Return the [X, Y] coordinate for the center point of the cell that contains the specified text.  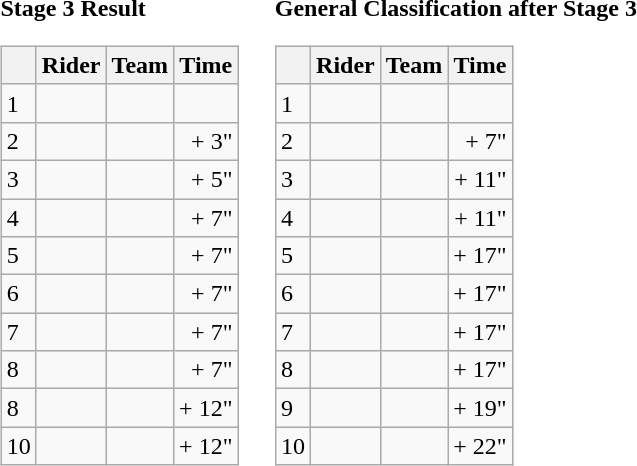
+ 5" [206, 179]
+ 3" [206, 141]
9 [292, 408]
+ 22" [480, 446]
+ 19" [480, 408]
